For the text-containing cell, return its midpoint in [X, Y] coordinate format. 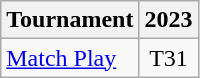
Tournament [70, 20]
T31 [168, 58]
2023 [168, 20]
Match Play [70, 58]
